Search for the cell housing the specified text and yield its [x, y] center coordinate. 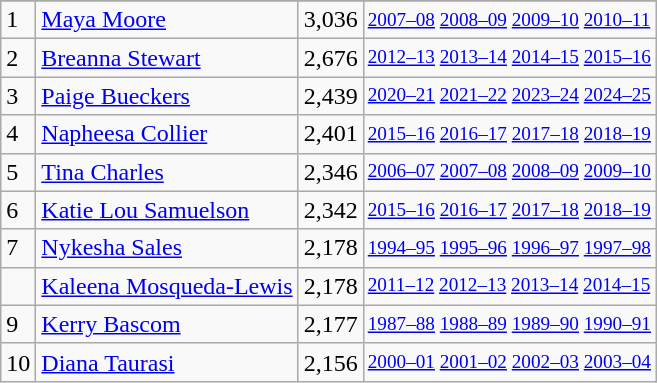
2,156 [330, 362]
1994–95 1995–96 1996–97 1997–98 [509, 248]
Paige Bueckers [167, 96]
3,036 [330, 20]
Kerry Bascom [167, 324]
2,676 [330, 58]
2007–08 2008–09 2009–10 2010–11 [509, 20]
2020–21 2021–22 2023–24 2024–25 [509, 96]
2,342 [330, 210]
2000–01 2001–02 2002–03 2003–04 [509, 362]
1987–88 1988–89 1989–90 1990–91 [509, 324]
Katie Lou Samuelson [167, 210]
Napheesa Collier [167, 134]
7 [18, 248]
9 [18, 324]
10 [18, 362]
2011–12 2012–13 2013–14 2014–15 [509, 286]
Kaleena Mosqueda-Lewis [167, 286]
5 [18, 172]
Tina Charles [167, 172]
3 [18, 96]
2012–13 2013–14 2014–15 2015–16 [509, 58]
2,401 [330, 134]
2006–07 2007–08 2008–09 2009–10 [509, 172]
4 [18, 134]
2 [18, 58]
Nykesha Sales [167, 248]
2,346 [330, 172]
2,439 [330, 96]
Maya Moore [167, 20]
Breanna Stewart [167, 58]
6 [18, 210]
1 [18, 20]
2,177 [330, 324]
Diana Taurasi [167, 362]
